Locate the cell with the specified text and output its [X, Y] center coordinate. 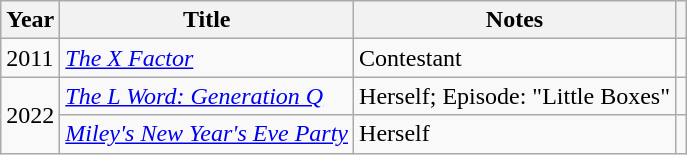
Year [30, 20]
Herself [515, 134]
The X Factor [207, 58]
Herself; Episode: "Little Boxes" [515, 96]
Notes [515, 20]
2011 [30, 58]
Contestant [515, 58]
2022 [30, 115]
Miley's New Year's Eve Party [207, 134]
The L Word: Generation Q [207, 96]
Title [207, 20]
